For the text-containing cell, return its midpoint in (X, Y) coordinate format. 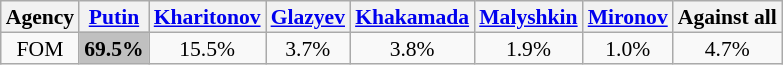
Agency (40, 16)
Against all (728, 16)
FOM (40, 48)
Putin (114, 16)
3.7% (308, 48)
3.8% (412, 48)
1.9% (528, 48)
Malyshkin (528, 16)
Glazyev (308, 16)
69.5% (114, 48)
Kharitonov (208, 16)
Khakamada (412, 16)
Mironov (628, 16)
15.5% (208, 48)
4.7% (728, 48)
1.0% (628, 48)
